Pinpoint the cell where the given text exists, returning its (x, y) midpoint coordinate. 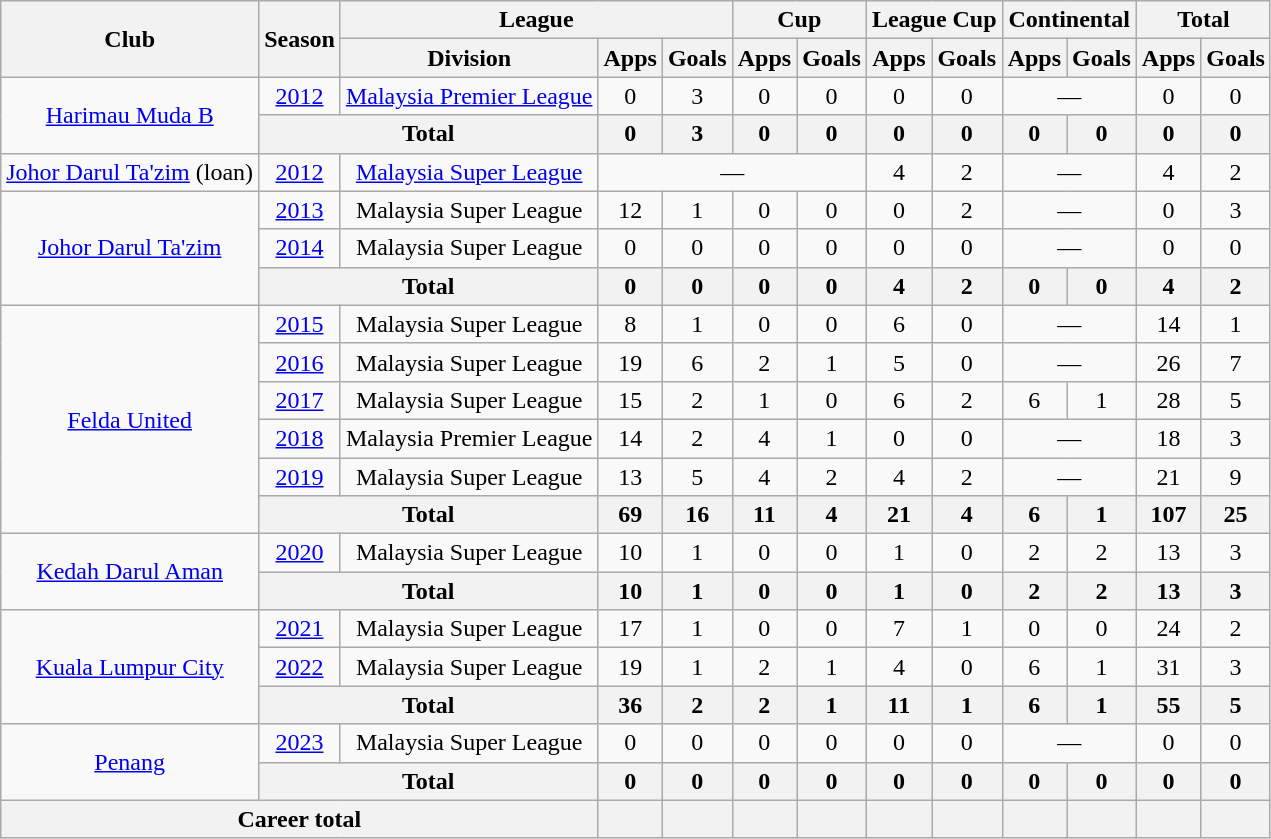
2013 (300, 210)
League (536, 20)
8 (630, 324)
Continental (1069, 20)
36 (630, 705)
Kuala Lumpur City (130, 667)
Harimau Muda B (130, 115)
Club (130, 39)
2023 (300, 743)
2014 (300, 248)
Career total (300, 819)
2018 (300, 438)
28 (1168, 400)
Season (300, 39)
17 (630, 629)
Cup (799, 20)
26 (1168, 362)
15 (630, 400)
25 (1236, 515)
24 (1168, 629)
2019 (300, 477)
31 (1168, 667)
2017 (300, 400)
2020 (300, 553)
55 (1168, 705)
2015 (300, 324)
18 (1168, 438)
Division (469, 58)
107 (1168, 515)
2022 (300, 667)
Johor Darul Ta'zim (loan) (130, 172)
Johor Darul Ta'zim (130, 248)
12 (630, 210)
69 (630, 515)
16 (697, 515)
2021 (300, 629)
Penang (130, 762)
Kedah Darul Aman (130, 572)
Felda United (130, 419)
League Cup (934, 20)
9 (1236, 477)
2016 (300, 362)
